Scan for the cell matching the given text and deliver its (x, y) coordinate at center. 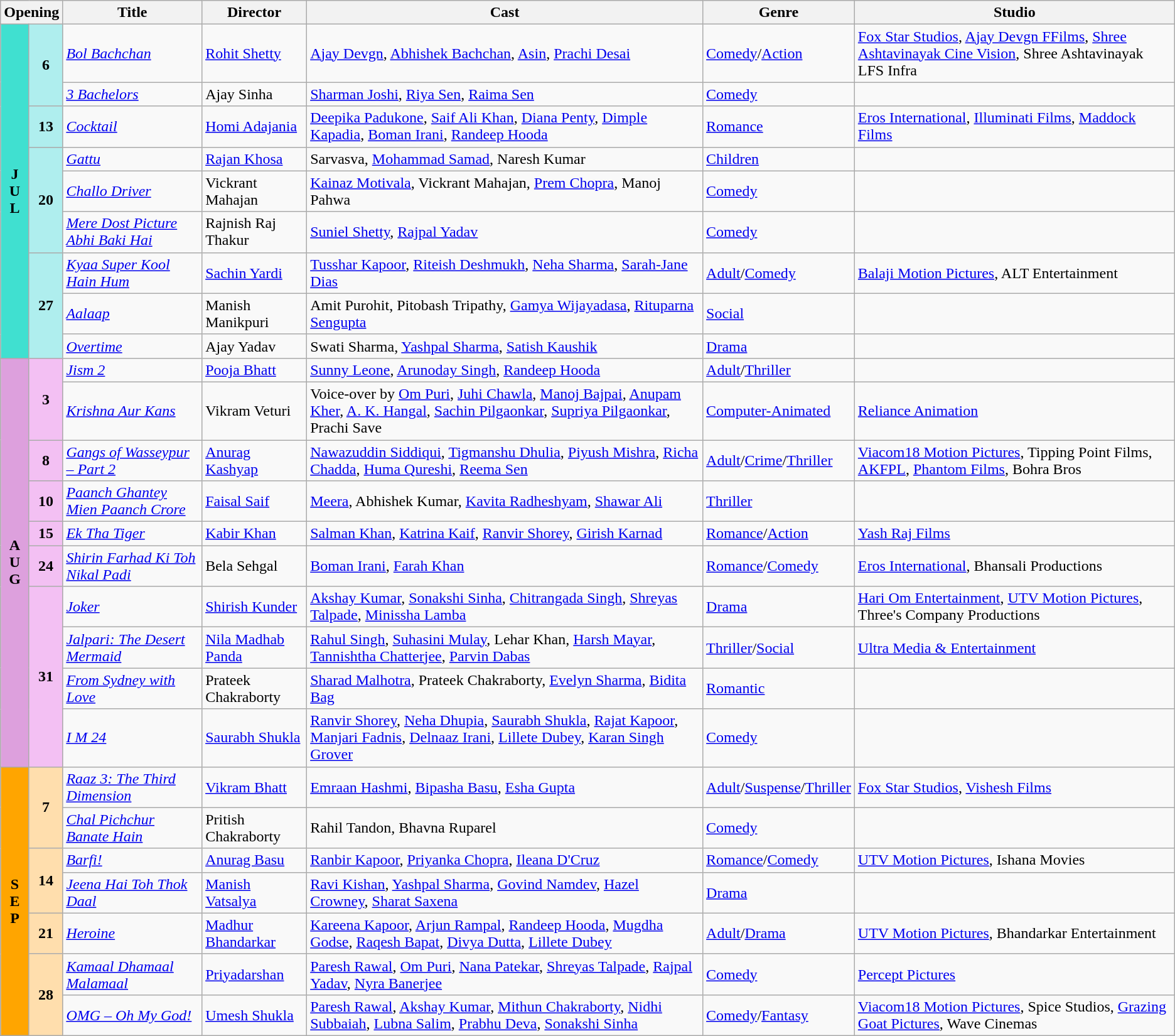
Romantic (779, 688)
7 (46, 807)
Bol Bachchan (132, 53)
Krishna Aur Kans (132, 411)
Genre (779, 13)
Manish Manikpuri (255, 314)
Vikram Bhatt (255, 787)
Voice-over by Om Puri, Juhi Chawla, Manoj Bajpai, Anupam Kher, A. K. Hangal, Sachin Pilgaonkar, Supriya Pilgaonkar, Prachi Save (505, 411)
3 Bachelors (132, 94)
Shirin Farhad Ki Toh Nikal Padi (132, 566)
SEP (15, 901)
Suniel Shetty, Rajpal Yadav (505, 232)
Amit Purohit, Pitobash Tripathy, Gamya Wijayadasa, Rituparna Sengupta (505, 314)
Ajay Sinha (255, 94)
31 (46, 677)
Director (255, 13)
Salman Khan, Katrina Kaif, Ranvir Shorey, Girish Karnad (505, 534)
Paanch Ghantey Mien Paanch Crore (132, 501)
13 (46, 127)
Computer-Animated (779, 411)
15 (46, 534)
Rohit Shetty (255, 53)
Pritish Chakraborty (255, 828)
Studio (1014, 13)
27 (46, 305)
Paresh Rawal, Akshay Kumar, Mithun Chakraborty, Nidhi Subbaiah, Lubna Salim, Prabhu Deva, Sonakshi Sinha (505, 1015)
Akshay Kumar, Sonakshi Sinha, Chitrangada Singh, Shreyas Talpade, Minissha Lamba (505, 607)
Adult/Crime/Thriller (779, 460)
Manish Vatsalya (255, 893)
Fox Star Studios, Vishesh Films (1014, 787)
Eros International, Illuminati Films, Maddock Films (1014, 127)
Overtime (132, 346)
Paresh Rawal, Om Puri, Nana Patekar, Shreyas Talpade, Rajpal Yadav, Nyra Banerjee (505, 974)
Kainaz Motivala, Vickrant Mahajan, Prem Chopra, Manoj Pahwa (505, 191)
Madhur Bhandarkar (255, 933)
Rajan Khosa (255, 159)
Rajnish Raj Thakur (255, 232)
OMG – Oh My God! (132, 1015)
6 (46, 65)
Children (779, 159)
Raaz 3: The Third Dimension (132, 787)
Ranvir Shorey, Neha Dhupia, Saurabh Shukla, Rajat Kapoor, Manjari Fadnis, Delnaaz Irani, Lillete Dubey, Karan Singh Grover (505, 738)
Jalpari: The Desert Mermaid (132, 648)
Swati Sharma, Yashpal Sharma, Satish Kaushik (505, 346)
Vikram Veturi (255, 411)
Anurag Basu (255, 860)
Boman Irani, Farah Khan (505, 566)
Faisal Saif (255, 501)
Thriller (779, 501)
Ravi Kishan, Yashpal Sharma, Govind Namdev, Hazel Crowney, Sharat Saxena (505, 893)
Reliance Animation (1014, 411)
Ek Tha Tiger (132, 534)
Adult/Drama (779, 933)
Adult/Thriller (779, 370)
Opening (31, 13)
UTV Motion Pictures, Ishana Movies (1014, 860)
Adult/Comedy (779, 272)
Jeena Hai Toh Thok Daal (132, 893)
Kabir Khan (255, 534)
Nawazuddin Siddiqui, Tigmanshu Dhulia, Piyush Mishra, Richa Chadda, Huma Qureshi, Reema Sen (505, 460)
Vickrant Mahajan (255, 191)
Viacom18 Motion Pictures, Tipping Point Films, AKFPL, Phantom Films, Bohra Bros (1014, 460)
Kamaal Dhamaal Malamaal (132, 974)
Rahul Singh, Suhasini Mulay, Lehar Khan, Harsh Mayar, Tannishtha Chatterjee, Parvin Dabas (505, 648)
JUL (15, 192)
Nila Madhab Panda (255, 648)
Ajay Devgn, Abhishek Bachchan, Asin, Prachi Desai (505, 53)
Emraan Hashmi, Bipasha Basu, Esha Gupta (505, 787)
Yash Raj Films (1014, 534)
Umesh Shukla (255, 1015)
Prateek Chakraborty (255, 688)
24 (46, 566)
Deepika Padukone, Saif Ali Khan, Diana Penty, Dimple Kapadia, Boman Irani, Randeep Hooda (505, 127)
Joker (132, 607)
Sharad Malhotra, Prateek Chakraborty, Evelyn Sharma, Bidita Bag (505, 688)
Viacom18 Motion Pictures, Spice Studios, Grazing Goat Pictures, Wave Cinemas (1014, 1015)
21 (46, 933)
Heroine (132, 933)
8 (46, 460)
I M 24 (132, 738)
Sharman Joshi, Riya Sen, Raima Sen (505, 94)
Eros International, Bhansali Productions (1014, 566)
3 (46, 399)
Sachin Yardi (255, 272)
Sunny Leone, Arunoday Singh, Randeep Hooda (505, 370)
Ranbir Kapoor, Priyanka Chopra, Ileana D'Cruz (505, 860)
Rahil Tandon, Bhavna Ruparel (505, 828)
Bela Sehgal (255, 566)
Adult/Suspense/Thriller (779, 787)
Hari Om Entertainment, UTV Motion Pictures, Three's Company Productions (1014, 607)
Challo Driver (132, 191)
Homi Adajania (255, 127)
Ajay Yadav (255, 346)
Romance/Action (779, 534)
Comedy/Fantasy (779, 1015)
Title (132, 13)
Comedy/Action (779, 53)
From Sydney with Love (132, 688)
Aalaap (132, 314)
Saurabh Shukla (255, 738)
Cast (505, 13)
Kareena Kapoor, Arjun Rampal, Randeep Hooda, Mugdha Godse, Raqesh Bapat, Divya Dutta, Lillete Dubey (505, 933)
Pooja Bhatt (255, 370)
Mere Dost Picture Abhi Baki Hai (132, 232)
Cocktail (132, 127)
Gattu (132, 159)
Priyadarshan (255, 974)
Jism 2 (132, 370)
Tusshar Kapoor, Riteish Deshmukh, Neha Sharma, Sarah-Jane Dias (505, 272)
28 (46, 995)
20 (46, 200)
Romance (779, 127)
Fox Star Studios, Ajay Devgn FFilms, Shree Ashtavinayak Cine Vision, Shree Ashtavinayak LFS Infra (1014, 53)
Meera, Abhishek Kumar, Kavita Radheshyam, Shawar Ali (505, 501)
14 (46, 880)
AUG (15, 563)
Thriller/Social (779, 648)
Balaji Motion Pictures, ALT Entertainment (1014, 272)
Gangs of Wasseypur – Part 2 (132, 460)
UTV Motion Pictures, Bhandarkar Entertainment (1014, 933)
Chal Pichchur Banate Hain (132, 828)
Barfi! (132, 860)
Sarvasva, Mohammad Samad, Naresh Kumar (505, 159)
Social (779, 314)
Anurag Kashyap (255, 460)
Ultra Media & Entertainment (1014, 648)
Shirish Kunder (255, 607)
Kyaa Super Kool Hain Hum (132, 272)
Percept Pictures (1014, 974)
10 (46, 501)
